Return (X, Y) of the center of cell containing provided text 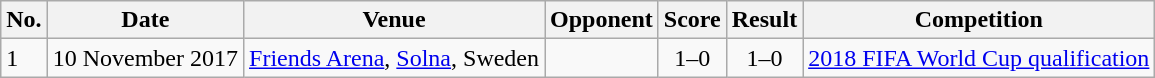
Date (145, 20)
Score (692, 20)
Friends Arena, Solna, Sweden (394, 58)
Competition (979, 20)
Venue (394, 20)
1 (24, 58)
No. (24, 20)
2018 FIFA World Cup qualification (979, 58)
Opponent (602, 20)
Result (764, 20)
10 November 2017 (145, 58)
